Pinpoint the cell where the given text exists, returning its (X, Y) midpoint coordinate. 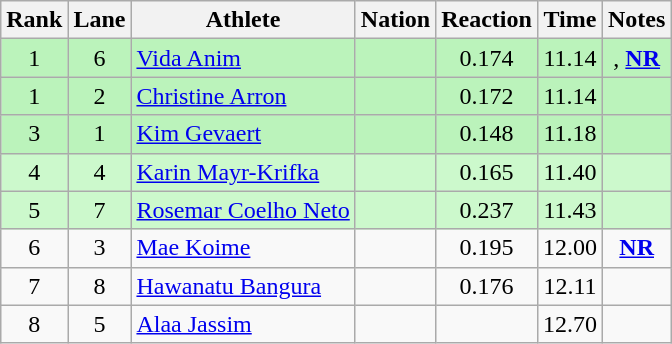
0.176 (487, 286)
Reaction (487, 20)
Mae Koime (243, 248)
11.43 (570, 210)
Athlete (243, 20)
0.174 (487, 58)
0.172 (487, 96)
0.165 (487, 172)
12.00 (570, 248)
Hawanatu Bangura (243, 286)
Rosemar Coelho Neto (243, 210)
12.70 (570, 324)
2 (100, 96)
11.40 (570, 172)
Kim Gevaert (243, 134)
Notes (636, 20)
12.11 (570, 286)
NR (636, 248)
11.18 (570, 134)
Vida Anim (243, 58)
Lane (100, 20)
Nation (395, 20)
Alaa Jassim (243, 324)
0.195 (487, 248)
Karin Mayr-Krifka (243, 172)
0.148 (487, 134)
Time (570, 20)
Christine Arron (243, 96)
0.237 (487, 210)
Rank (34, 20)
, NR (636, 58)
